Pinpoint the cell where the given text exists, returning its [x, y] midpoint coordinate. 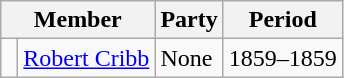
Period [282, 20]
None [189, 58]
Member [78, 20]
Party [189, 20]
Robert Cribb [86, 58]
1859–1859 [282, 58]
